For the text-containing cell, return its midpoint in [X, Y] coordinate format. 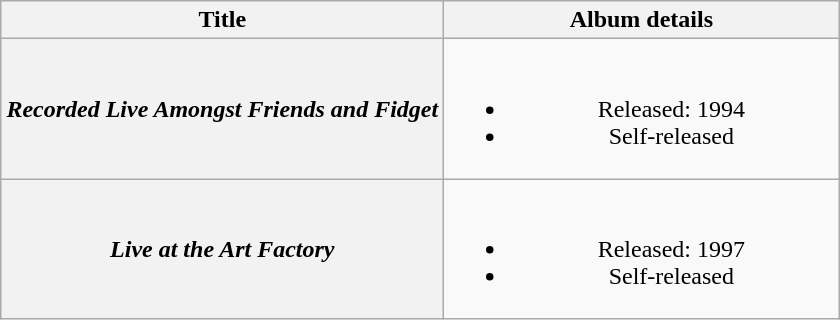
Album details [642, 20]
Title [222, 20]
Recorded Live Amongst Friends and Fidget [222, 109]
Live at the Art Factory [222, 249]
Released: 1997Self-released [642, 249]
Released: 1994Self-released [642, 109]
